Search for the cell housing the specified text and yield its [x, y] center coordinate. 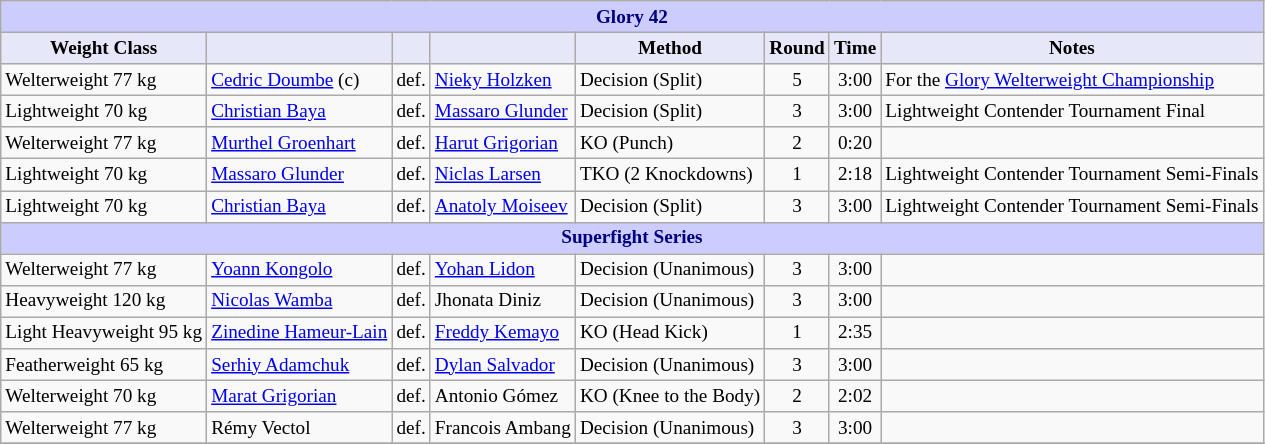
Yohan Lidon [502, 270]
Notes [1072, 48]
Superfight Series [632, 238]
Nieky Holzken [502, 80]
Zinedine Hameur-Lain [300, 333]
Featherweight 65 kg [104, 365]
For the Glory Welterweight Championship [1072, 80]
Francois Ambang [502, 428]
Heavyweight 120 kg [104, 301]
KO (Head Kick) [670, 333]
Cedric Doumbe (c) [300, 80]
Light Heavyweight 95 kg [104, 333]
KO (Knee to the Body) [670, 396]
Round [798, 48]
TKO (2 Knockdowns) [670, 175]
Rémy Vectol [300, 428]
Jhonata Diniz [502, 301]
Time [854, 48]
Welterweight 70 kg [104, 396]
Antonio Gómez [502, 396]
KO (Punch) [670, 143]
Glory 42 [632, 17]
Nicolas Wamba [300, 301]
Dylan Salvador [502, 365]
5 [798, 80]
Freddy Kemayo [502, 333]
0:20 [854, 143]
Harut Grigorian [502, 143]
Serhiy Adamchuk [300, 365]
2:35 [854, 333]
Weight Class [104, 48]
Yoann Kongolo [300, 270]
2:02 [854, 396]
Method [670, 48]
Lightweight Contender Tournament Final [1072, 111]
Marat Grigorian [300, 396]
Anatoly Moiseev [502, 206]
2:18 [854, 175]
Murthel Groenhart [300, 143]
Niclas Larsen [502, 175]
